Return the (x, y) coordinate for the center point of the cell that contains the specified text.  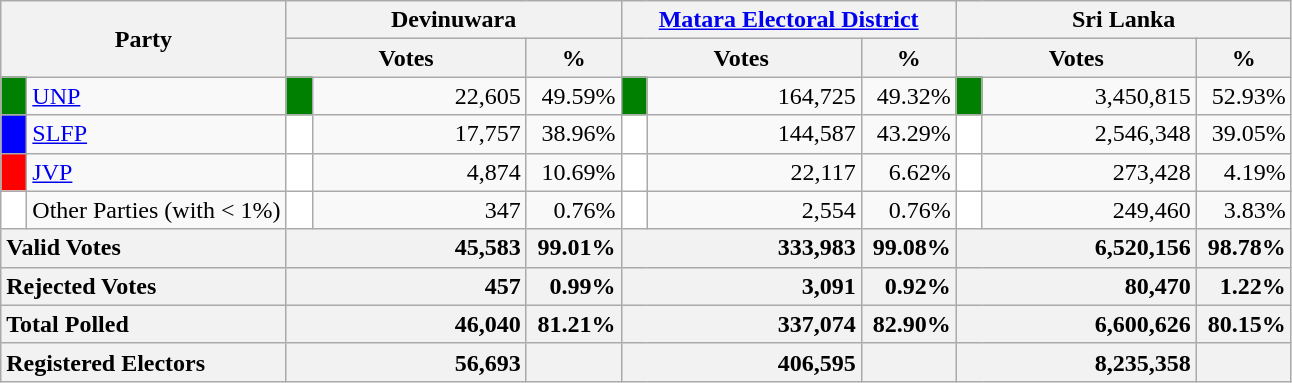
80.15% (1244, 324)
99.01% (574, 248)
Devinuwara (454, 20)
80,470 (1076, 286)
UNP (156, 96)
3,450,815 (1089, 96)
4.19% (1244, 172)
4,874 (419, 172)
347 (419, 210)
17,757 (419, 134)
3,091 (741, 286)
6,600,626 (1076, 324)
49.59% (574, 96)
0.92% (908, 286)
39.05% (1244, 134)
273,428 (1089, 172)
164,725 (754, 96)
144,587 (754, 134)
98.78% (1244, 248)
22,605 (419, 96)
45,583 (406, 248)
2,546,348 (1089, 134)
46,040 (406, 324)
SLFP (156, 134)
Matara Electoral District (788, 20)
0.99% (574, 286)
2,554 (754, 210)
Rejected Votes (144, 286)
56,693 (406, 362)
8,235,358 (1076, 362)
81.21% (574, 324)
Valid Votes (144, 248)
457 (406, 286)
43.29% (908, 134)
Sri Lanka (1124, 20)
406,595 (741, 362)
Registered Electors (144, 362)
52.93% (1244, 96)
49.32% (908, 96)
249,460 (1089, 210)
82.90% (908, 324)
337,074 (741, 324)
Party (144, 39)
6.62% (908, 172)
38.96% (574, 134)
22,117 (754, 172)
JVP (156, 172)
1.22% (1244, 286)
10.69% (574, 172)
99.08% (908, 248)
Other Parties (with < 1%) (156, 210)
6,520,156 (1076, 248)
Total Polled (144, 324)
3.83% (1244, 210)
333,983 (741, 248)
